Extract the [x, y] coordinate from the center of the cell holding the provided text.  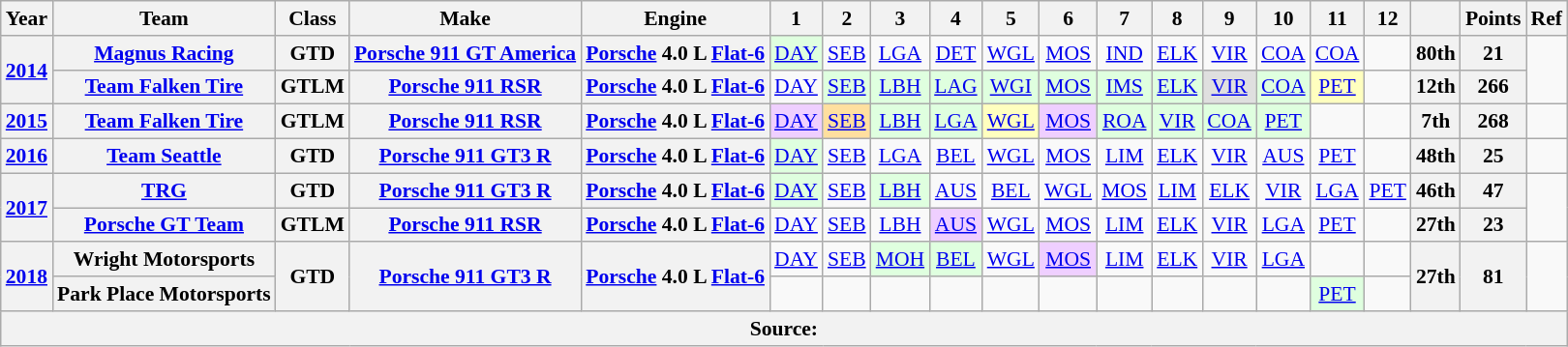
2 [847, 18]
Team [165, 18]
Source: [784, 329]
ROA [1125, 122]
9 [1229, 18]
81 [1493, 276]
266 [1493, 87]
2015 [27, 122]
4 [955, 18]
WGI [1010, 87]
7 [1125, 18]
TRG [165, 190]
IND [1125, 53]
7th [1436, 122]
Park Place Motorsports [165, 294]
Make [465, 18]
DET [955, 53]
80th [1436, 53]
Engine [676, 18]
11 [1338, 18]
Points [1493, 18]
23 [1493, 225]
Wright Motorsports [165, 260]
46th [1436, 190]
2018 [27, 276]
8 [1177, 18]
Porsche 911 GT America [465, 53]
1 [796, 18]
3 [900, 18]
2014 [27, 70]
Porsche GT Team [165, 225]
Magnus Racing [165, 53]
LAG [955, 87]
48th [1436, 157]
Class [313, 18]
21 [1493, 53]
10 [1283, 18]
Year [27, 18]
5 [1010, 18]
25 [1493, 157]
47 [1493, 190]
12th [1436, 87]
268 [1493, 122]
MOH [900, 260]
6 [1069, 18]
Ref [1547, 18]
Team Seattle [165, 157]
2017 [27, 207]
IMS [1125, 87]
12 [1388, 18]
2016 [27, 157]
